Provide the [X, Y] coordinate of the cell's center where the given text is located.  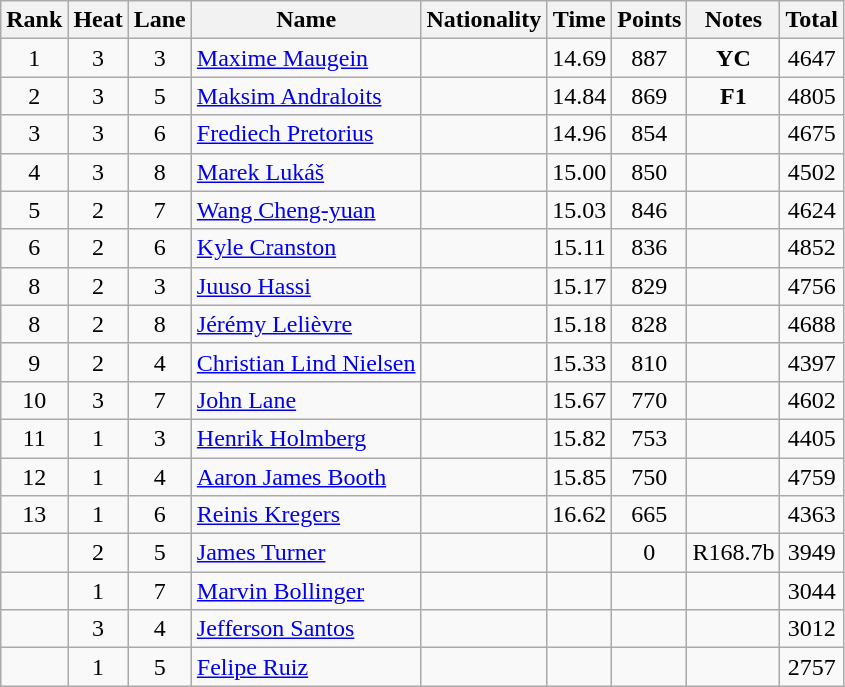
Jefferson Santos [306, 629]
Name [306, 20]
810 [650, 362]
4502 [812, 172]
4405 [812, 438]
Lane [160, 20]
15.17 [580, 286]
665 [650, 515]
869 [650, 96]
15.00 [580, 172]
John Lane [306, 400]
Rank [34, 20]
Reinis Kregers [306, 515]
13 [34, 515]
4756 [812, 286]
850 [650, 172]
Points [650, 20]
3012 [812, 629]
11 [34, 438]
15.03 [580, 210]
Frediech Pretorius [306, 134]
Wang Cheng-yuan [306, 210]
770 [650, 400]
Time [580, 20]
753 [650, 438]
16.62 [580, 515]
12 [34, 477]
3044 [812, 591]
Heat [98, 20]
4688 [812, 324]
15.18 [580, 324]
4759 [812, 477]
846 [650, 210]
15.11 [580, 248]
Maxime Maugein [306, 58]
10 [34, 400]
Felipe Ruiz [306, 667]
Total [812, 20]
829 [650, 286]
836 [650, 248]
4624 [812, 210]
Nationality [484, 20]
9 [34, 362]
15.82 [580, 438]
4363 [812, 515]
Kyle Cranston [306, 248]
828 [650, 324]
Henrik Holmberg [306, 438]
854 [650, 134]
3949 [812, 553]
Jérémy Lelièvre [306, 324]
14.69 [580, 58]
Christian Lind Nielsen [306, 362]
YC [734, 58]
14.84 [580, 96]
4647 [812, 58]
4675 [812, 134]
Maksim Andraloits [306, 96]
Marvin Bollinger [306, 591]
750 [650, 477]
4805 [812, 96]
14.96 [580, 134]
15.85 [580, 477]
4852 [812, 248]
15.33 [580, 362]
887 [650, 58]
Juuso Hassi [306, 286]
James Turner [306, 553]
Marek Lukáš [306, 172]
2757 [812, 667]
0 [650, 553]
Aaron James Booth [306, 477]
4397 [812, 362]
Notes [734, 20]
4602 [812, 400]
R168.7b [734, 553]
F1 [734, 96]
15.67 [580, 400]
